Search for the cell housing the specified text and yield its [x, y] center coordinate. 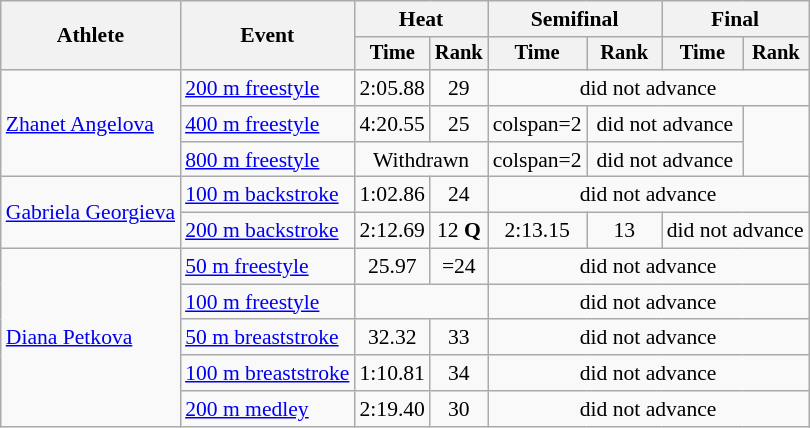
30 [459, 409]
25.97 [392, 267]
12 Q [459, 231]
50 m breaststroke [267, 338]
100 m breaststroke [267, 373]
2:13.15 [538, 231]
Final [736, 19]
200 m freestyle [267, 88]
25 [459, 124]
32.32 [392, 338]
Event [267, 36]
=24 [459, 267]
50 m freestyle [267, 267]
2:12.69 [392, 231]
Semifinal [575, 19]
1:10.81 [392, 373]
400 m freestyle [267, 124]
Zhanet Angelova [90, 124]
100 m backstroke [267, 195]
100 m freestyle [267, 302]
200 m backstroke [267, 231]
Gabriela Georgieva [90, 212]
33 [459, 338]
1:02.86 [392, 195]
200 m medley [267, 409]
800 m freestyle [267, 160]
2:05.88 [392, 88]
24 [459, 195]
Withdrawn [420, 160]
Athlete [90, 36]
Diana Petkova [90, 338]
13 [624, 231]
2:19.40 [392, 409]
4:20.55 [392, 124]
34 [459, 373]
Heat [420, 19]
29 [459, 88]
